Scan for the cell matching the given text and deliver its (X, Y) coordinate at center. 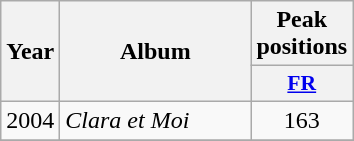
FR (302, 84)
163 (302, 120)
Clara et Moi (156, 120)
Peak positions (302, 34)
2004 (30, 120)
Year (30, 52)
Album (156, 52)
